Return (X, Y) of the center of cell containing provided text 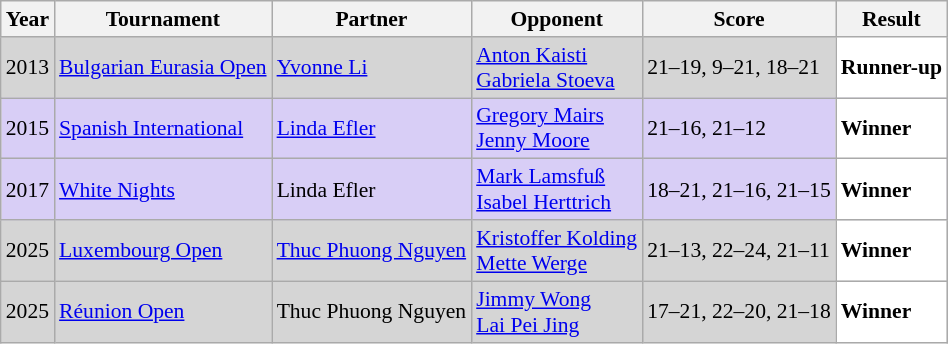
Result (892, 19)
Spanish International (163, 128)
Mark Lamsfuß Isabel Herttrich (556, 190)
Anton Kaisti Gabriela Stoeva (556, 68)
Yvonne Li (372, 68)
2013 (28, 68)
Year (28, 19)
Gregory Mairs Jenny Moore (556, 128)
18–21, 21–16, 21–15 (739, 190)
Kristoffer Kolding Mette Werge (556, 250)
2017 (28, 190)
Bulgarian Eurasia Open (163, 68)
Réunion Open (163, 312)
Luxembourg Open (163, 250)
2015 (28, 128)
21–19, 9–21, 18–21 (739, 68)
21–16, 21–12 (739, 128)
Score (739, 19)
Tournament (163, 19)
Partner (372, 19)
White Nights (163, 190)
Opponent (556, 19)
21–13, 22–24, 21–11 (739, 250)
Jimmy Wong Lai Pei Jing (556, 312)
17–21, 22–20, 21–18 (739, 312)
Runner-up (892, 68)
